Search for the cell housing the specified text and yield its (x, y) center coordinate. 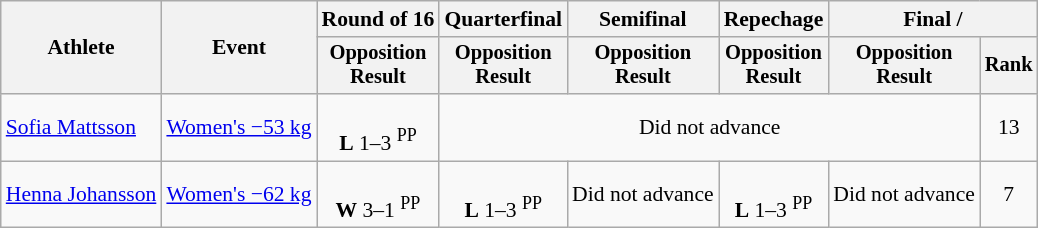
Sofia Mattsson (82, 128)
Repechage (774, 19)
7 (1009, 194)
Quarterfinal (503, 19)
Semifinal (643, 19)
Women's −53 kg (238, 128)
W 3–1 PP (378, 194)
Women's −62 kg (238, 194)
13 (1009, 128)
Rank (1009, 66)
Round of 16 (378, 19)
Event (238, 48)
Henna Johansson (82, 194)
Final / (932, 19)
Athlete (82, 48)
